Return the [x, y] coordinate for the center point of the cell that contains the specified text.  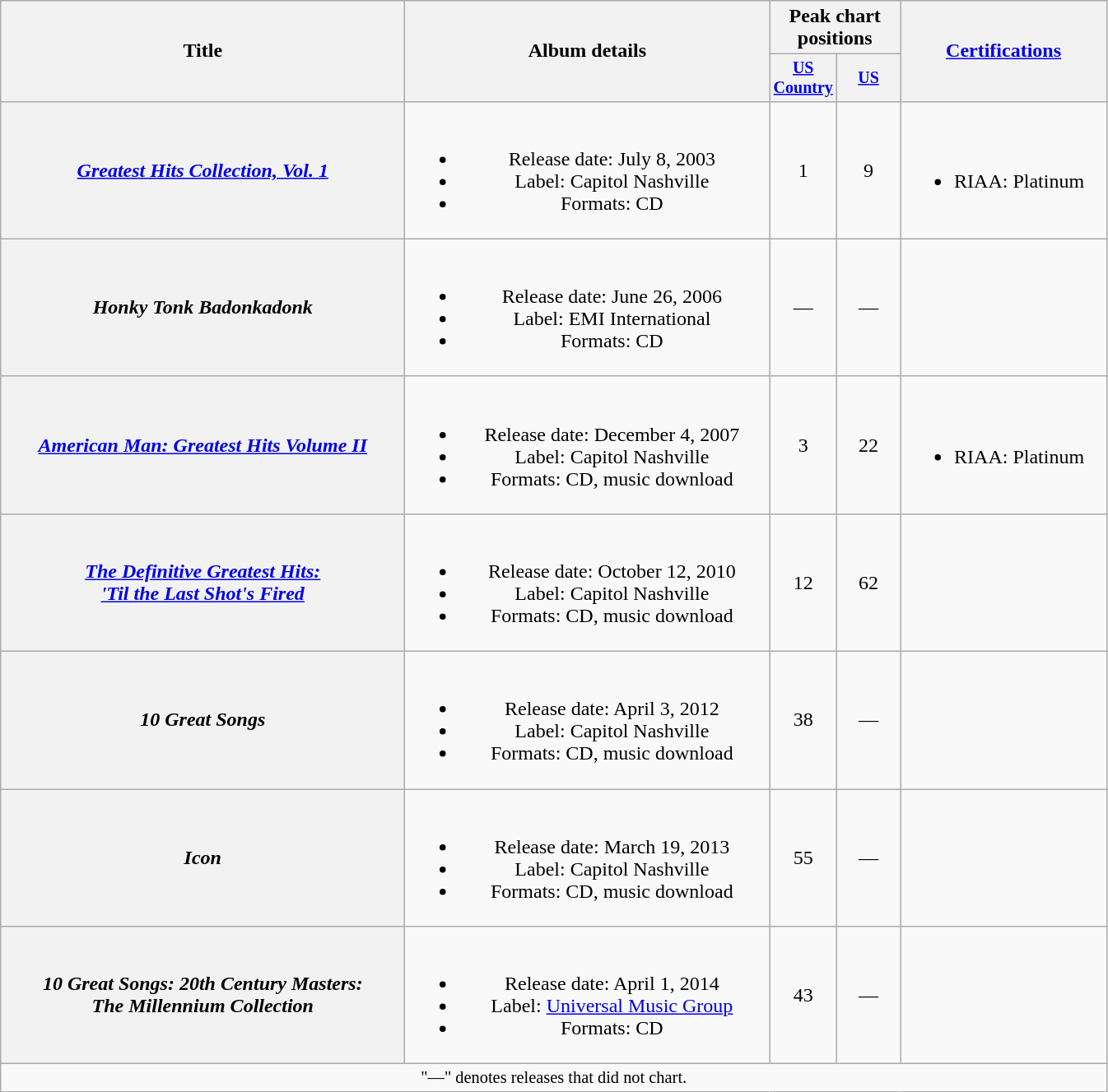
The Definitive Greatest Hits:'Til the Last Shot's Fired [203, 583]
Release date: April 1, 2014Label: Universal Music GroupFormats: CD [588, 996]
38 [803, 721]
Release date: December 4, 2007Label: Capitol NashvilleFormats: CD, music download [588, 444]
Release date: June 26, 2006Label: EMI InternationalFormats: CD [588, 308]
22 [869, 444]
Title [203, 51]
Release date: April 3, 2012Label: Capitol NashvilleFormats: CD, music download [588, 721]
US Country [803, 77]
Album details [588, 51]
55 [803, 857]
10 Great Songs: 20th Century Masters:The Millennium Collection [203, 996]
Release date: March 19, 2013Label: Capitol NashvilleFormats: CD, music download [588, 857]
Release date: October 12, 2010Label: Capitol NashvilleFormats: CD, music download [588, 583]
Release date: July 8, 2003Label: Capitol NashvilleFormats: CD [588, 170]
Peak chartpositions [835, 28]
10 Great Songs [203, 721]
Greatest Hits Collection, Vol. 1 [203, 170]
Icon [203, 857]
US [869, 77]
American Man: Greatest Hits Volume II [203, 444]
62 [869, 583]
3 [803, 444]
43 [803, 996]
Certifications [1004, 51]
1 [803, 170]
Honky Tonk Badonkadonk [203, 308]
"—" denotes releases that did not chart. [554, 1078]
12 [803, 583]
9 [869, 170]
